From the cell containing the given text, extract its center point as (x, y) coordinate. 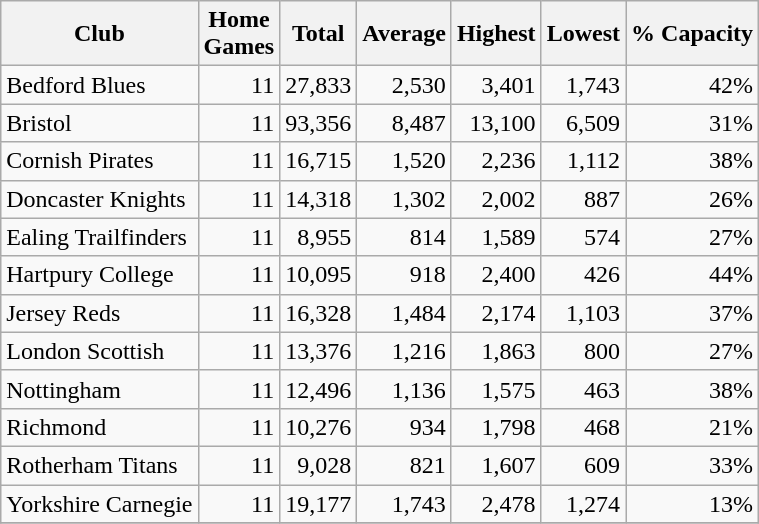
33% (692, 465)
Hartpury College (100, 275)
Total (318, 34)
1,136 (404, 389)
37% (692, 313)
21% (692, 427)
1,274 (583, 503)
2,002 (496, 199)
Cornish Pirates (100, 161)
426 (583, 275)
27,833 (318, 85)
934 (404, 427)
2,478 (496, 503)
8,955 (318, 237)
44% (692, 275)
1,607 (496, 465)
16,715 (318, 161)
468 (583, 427)
Nottingham (100, 389)
10,276 (318, 427)
3,401 (496, 85)
13,376 (318, 351)
Average (404, 34)
609 (583, 465)
2,236 (496, 161)
887 (583, 199)
Jersey Reds (100, 313)
9,028 (318, 465)
26% (692, 199)
13,100 (496, 123)
1,484 (404, 313)
93,356 (318, 123)
1,520 (404, 161)
918 (404, 275)
1,575 (496, 389)
1,216 (404, 351)
1,302 (404, 199)
2,174 (496, 313)
463 (583, 389)
Yorkshire Carnegie (100, 503)
2,530 (404, 85)
Club (100, 34)
13% (692, 503)
% Capacity (692, 34)
31% (692, 123)
Richmond (100, 427)
London Scottish (100, 351)
Lowest (583, 34)
2,400 (496, 275)
HomeGames (239, 34)
16,328 (318, 313)
Ealing Trailfinders (100, 237)
10,095 (318, 275)
1,863 (496, 351)
8,487 (404, 123)
19,177 (318, 503)
Highest (496, 34)
800 (583, 351)
42% (692, 85)
1,589 (496, 237)
14,318 (318, 199)
1,112 (583, 161)
821 (404, 465)
Rotherham Titans (100, 465)
1,798 (496, 427)
Doncaster Knights (100, 199)
Bristol (100, 123)
814 (404, 237)
12,496 (318, 389)
6,509 (583, 123)
Bedford Blues (100, 85)
574 (583, 237)
1,103 (583, 313)
